Capture the cell that displays the provided text and extract its (X, Y) central coordinate. 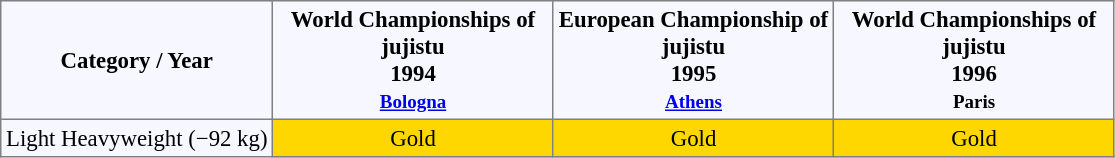
European Championship of jujistu1995Athens (693, 60)
Light Heavyweight (−92 kg) (137, 138)
Category / Year (137, 60)
World Championships of jujistu1994Bologna (413, 60)
World Championships of jujistu1996Paris (974, 60)
